Scan for the cell matching the given text and deliver its (x, y) coordinate at center. 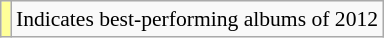
Indicates best-performing albums of 2012 (197, 19)
